Locate the cell with the specified text and output its (x, y) center coordinate. 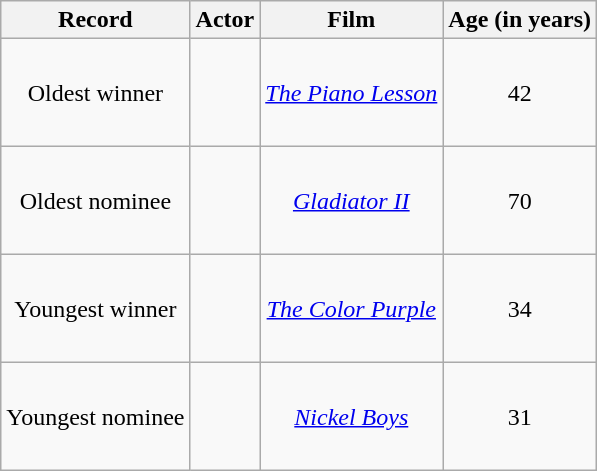
Youngest nominee (96, 417)
Gladiator II (352, 201)
Actor (225, 20)
Film (352, 20)
Age (in years) (520, 20)
Youngest winner (96, 309)
Record (96, 20)
42 (520, 93)
Nickel Boys (352, 417)
Oldest nominee (96, 201)
34 (520, 309)
Oldest winner (96, 93)
The Color Purple (352, 309)
The Piano Lesson (352, 93)
31 (520, 417)
70 (520, 201)
